Pinpoint the cell where the given text exists, returning its (x, y) midpoint coordinate. 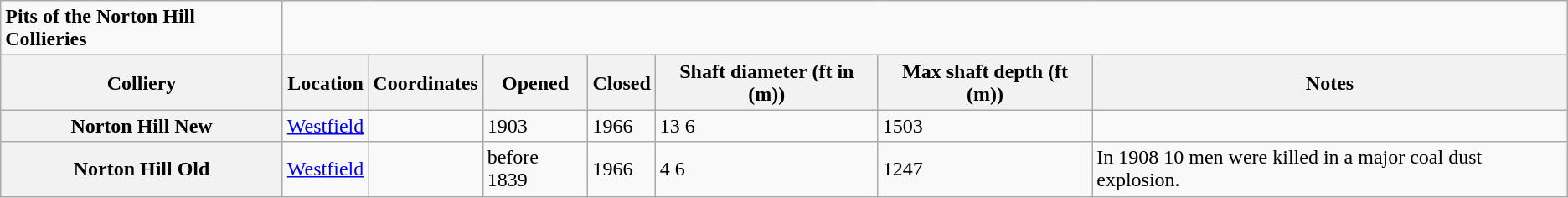
4 6 (766, 169)
Shaft diameter (ft in (m)) (766, 82)
Max shaft depth (ft (m)) (985, 82)
Pits of the Norton Hill Collieries (142, 29)
1247 (985, 169)
13 6 (766, 126)
Colliery (142, 82)
Norton Hill Old (142, 169)
Closed (622, 82)
Norton Hill New (142, 126)
Notes (1330, 82)
Location (325, 82)
Coordinates (426, 82)
1503 (985, 126)
In 1908 10 men were killed in a major coal dust explosion. (1330, 169)
Opened (535, 82)
before 1839 (535, 169)
1903 (535, 126)
